Find where the given text appears and provide that cell's center as [x, y] coordinate. 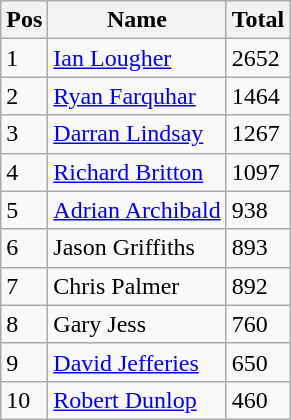
Adrian Archibald [137, 210]
Ryan Farquhar [137, 96]
7 [24, 286]
Ian Lougher [137, 58]
10 [24, 400]
8 [24, 324]
650 [258, 362]
938 [258, 210]
Gary Jess [137, 324]
460 [258, 400]
893 [258, 248]
892 [258, 286]
Darran Lindsay [137, 134]
760 [258, 324]
Robert Dunlop [137, 400]
Name [137, 20]
David Jefferies [137, 362]
1464 [258, 96]
1267 [258, 134]
1097 [258, 172]
4 [24, 172]
6 [24, 248]
Richard Britton [137, 172]
2652 [258, 58]
3 [24, 134]
Total [258, 20]
Pos [24, 20]
9 [24, 362]
1 [24, 58]
Chris Palmer [137, 286]
2 [24, 96]
5 [24, 210]
Jason Griffiths [137, 248]
